Find where the given text appears and provide that cell's center as (x, y) coordinate. 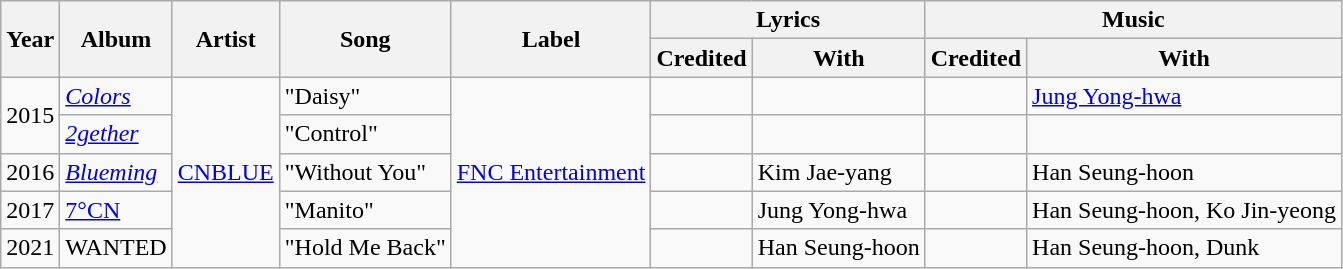
Blueming (116, 172)
2021 (30, 248)
Han Seung-hoon, Dunk (1184, 248)
Album (116, 39)
"Hold Me Back" (365, 248)
Label (551, 39)
FNC Entertainment (551, 172)
Lyrics (788, 20)
2015 (30, 115)
2016 (30, 172)
"Control" (365, 134)
Song (365, 39)
WANTED (116, 248)
Han Seung-hoon, Ko Jin-yeong (1184, 210)
"Daisy" (365, 96)
Colors (116, 96)
Artist (226, 39)
7°CN (116, 210)
Kim Jae-yang (838, 172)
"Manito" (365, 210)
"Without You" (365, 172)
Year (30, 39)
2gether (116, 134)
2017 (30, 210)
CNBLUE (226, 172)
Music (1133, 20)
